From the cell containing the given text, extract its center point as (x, y) coordinate. 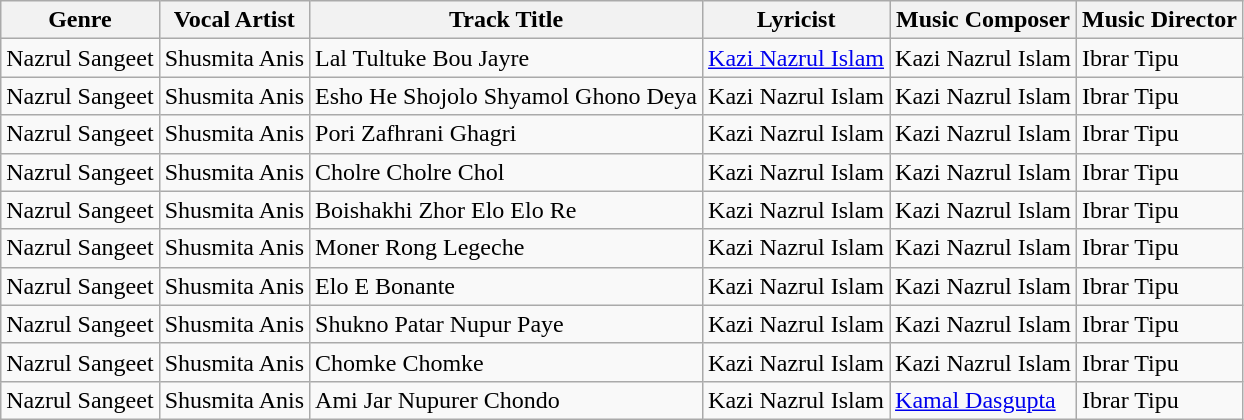
Genre (80, 20)
Shukno Patar Nupur Paye (506, 324)
Music Composer (984, 20)
Music Director (1160, 20)
Kamal Dasgupta (984, 400)
Elo E Bonante (506, 286)
Lyricist (796, 20)
Lal Tultuke Bou Jayre (506, 58)
Track Title (506, 20)
Pori Zafhrani Ghagri (506, 134)
Vocal Artist (234, 20)
Boishakhi Zhor Elo Elo Re (506, 210)
Chomke Chomke (506, 362)
Ami Jar Nupurer Chondo (506, 400)
Cholre Cholre Chol (506, 172)
Moner Rong Legeche (506, 248)
Esho He Shojolo Shyamol Ghono Deya (506, 96)
